For the text-containing cell, return its midpoint in (x, y) coordinate format. 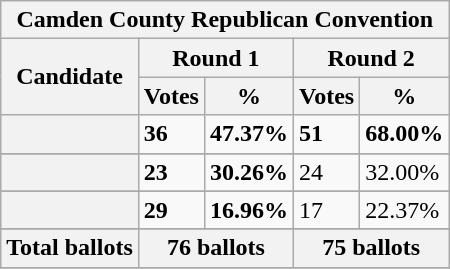
Camden County Republican Convention (225, 20)
76 ballots (216, 248)
68.00% (404, 134)
47.37% (248, 134)
32.00% (404, 172)
Candidate (70, 77)
24 (327, 172)
Round 2 (372, 58)
17 (327, 210)
51 (327, 134)
36 (171, 134)
23 (171, 172)
75 ballots (372, 248)
30.26% (248, 172)
Total ballots (70, 248)
22.37% (404, 210)
29 (171, 210)
16.96% (248, 210)
Round 1 (216, 58)
